Output the [X, Y] coordinate of the center of the cell containing the given text.  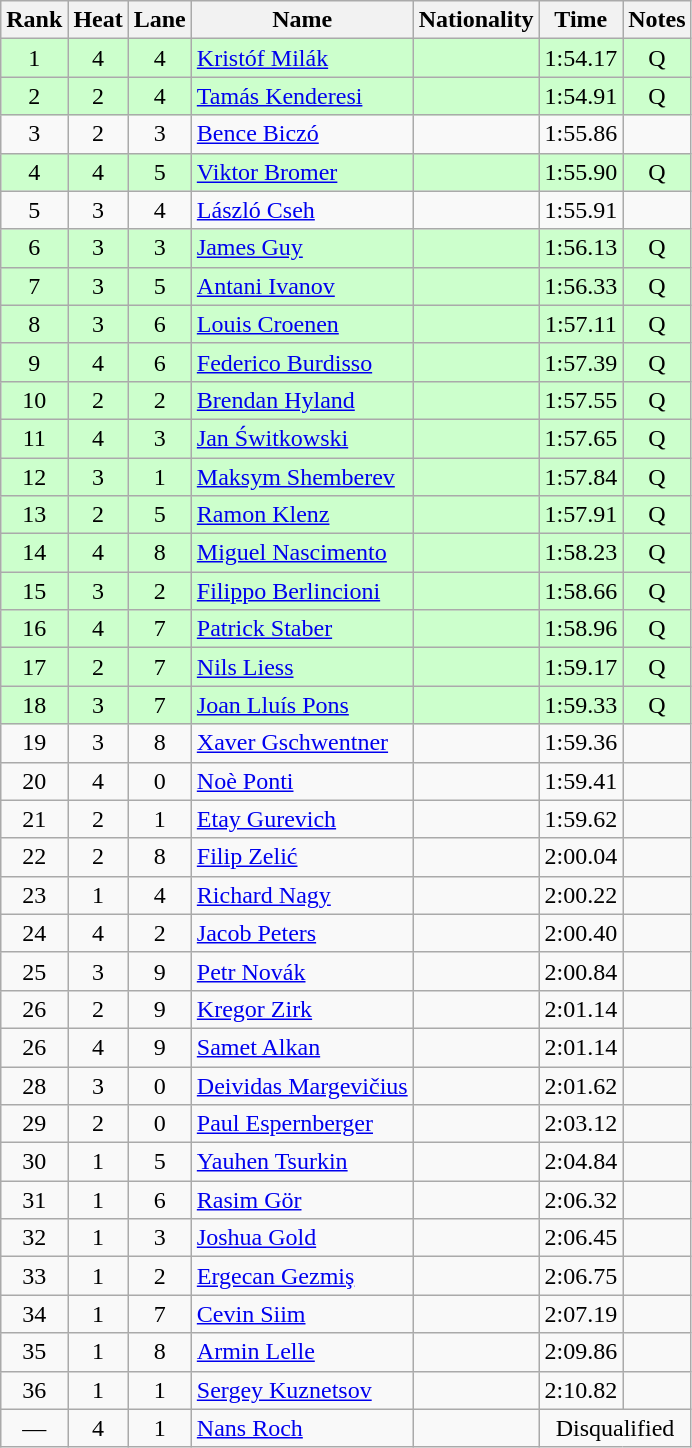
Filippo Berlincioni [302, 591]
Sergey Kuznetsov [302, 1390]
31 [34, 1200]
Federico Burdisso [302, 362]
15 [34, 591]
13 [34, 515]
22 [34, 857]
1:58.66 [581, 591]
Joshua Gold [302, 1238]
Samet Alkan [302, 1047]
1:59.33 [581, 705]
2:00.22 [581, 895]
Yauhen Tsurkin [302, 1162]
Nils Liess [302, 667]
34 [34, 1314]
16 [34, 629]
Noè Ponti [302, 781]
1:57.91 [581, 515]
Etay Gurevich [302, 819]
23 [34, 895]
12 [34, 477]
36 [34, 1390]
Ramon Klenz [302, 515]
1:59.17 [581, 667]
Paul Espernberger [302, 1124]
Xaver Gschwentner [302, 743]
2:06.75 [581, 1276]
2:01.62 [581, 1085]
1:59.36 [581, 743]
Nans Roch [302, 1428]
Ergecan Gezmiş [302, 1276]
1:54.17 [581, 58]
2:09.86 [581, 1352]
1:57.11 [581, 324]
20 [34, 781]
— [34, 1428]
Louis Croenen [302, 324]
18 [34, 705]
32 [34, 1238]
1:56.13 [581, 248]
2:00.04 [581, 857]
1:57.55 [581, 400]
19 [34, 743]
Filip Zelić [302, 857]
Petr Novák [302, 971]
2:00.84 [581, 971]
21 [34, 819]
Patrick Staber [302, 629]
Kristóf Milák [302, 58]
2:04.84 [581, 1162]
2:06.32 [581, 1200]
Bence Biczó [302, 134]
2:00.40 [581, 933]
Joan Lluís Pons [302, 705]
2:06.45 [581, 1238]
1:55.86 [581, 134]
Deividas Margevičius [302, 1085]
Time [581, 20]
Rasim Gör [302, 1200]
14 [34, 553]
Rank [34, 20]
Nationality [476, 20]
1:57.39 [581, 362]
Armin Lelle [302, 1352]
Jan Świtkowski [302, 438]
17 [34, 667]
Miguel Nascimento [302, 553]
1:58.96 [581, 629]
1:56.33 [581, 286]
35 [34, 1352]
Cevin Siim [302, 1314]
24 [34, 933]
Name [302, 20]
Brendan Hyland [302, 400]
1:54.91 [581, 96]
11 [34, 438]
Richard Nagy [302, 895]
1:57.65 [581, 438]
Disqualified [615, 1428]
Heat [98, 20]
29 [34, 1124]
10 [34, 400]
25 [34, 971]
1:59.41 [581, 781]
30 [34, 1162]
László Cseh [302, 210]
Jacob Peters [302, 933]
Notes [657, 20]
Kregor Zirk [302, 1009]
1:57.84 [581, 477]
33 [34, 1276]
1:58.23 [581, 553]
Viktor Bromer [302, 172]
Maksym Shemberev [302, 477]
1:55.90 [581, 172]
Lane [160, 20]
Tamás Kenderesi [302, 96]
James Guy [302, 248]
2:10.82 [581, 1390]
2:03.12 [581, 1124]
1:55.91 [581, 210]
Antani Ivanov [302, 286]
28 [34, 1085]
1:59.62 [581, 819]
2:07.19 [581, 1314]
